Capture the cell that displays the provided text and extract its (X, Y) central coordinate. 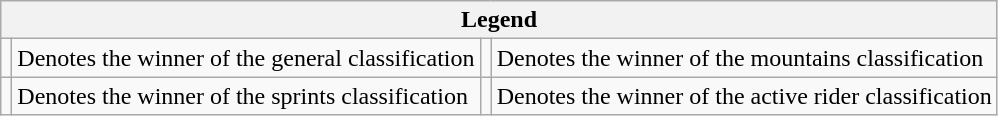
Denotes the winner of the general classification (246, 58)
Denotes the winner of the mountains classification (744, 58)
Denotes the winner of the sprints classification (246, 96)
Legend (500, 20)
Denotes the winner of the active rider classification (744, 96)
